From the cell containing the given text, extract its center point as (x, y) coordinate. 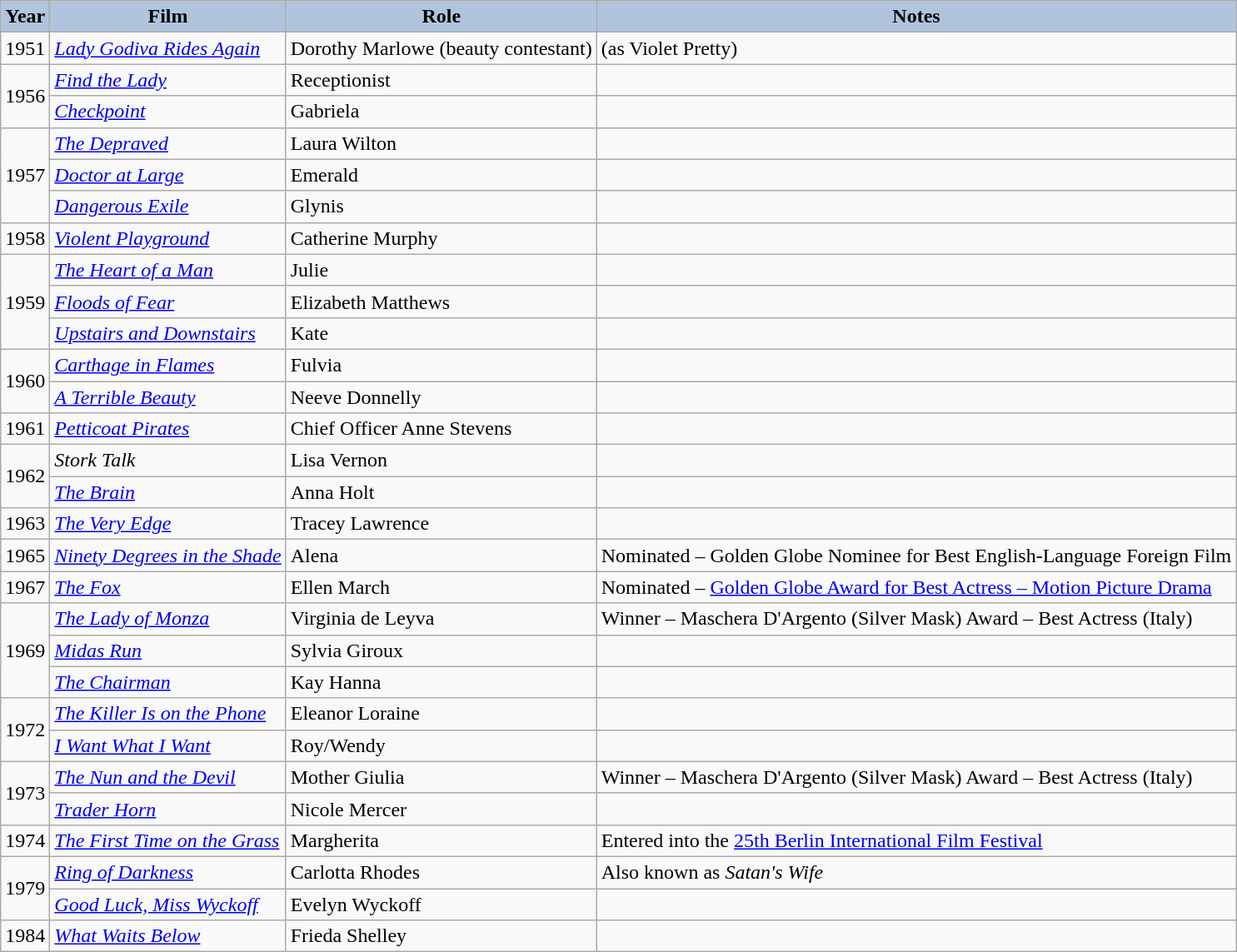
1960 (25, 381)
Carlotta Rhodes (441, 872)
Julie (441, 270)
Chief Officer Anne Stevens (441, 429)
1965 (25, 556)
Kay Hanna (441, 682)
Fulvia (441, 365)
1969 (25, 650)
The Chairman (168, 682)
Entered into the 25th Berlin International Film Festival (916, 840)
Good Luck, Miss Wyckoff (168, 904)
The First Time on the Grass (168, 840)
1961 (25, 429)
Nominated – Golden Globe Award for Best Actress – Motion Picture Drama (916, 587)
Evelyn Wyckoff (441, 904)
The Heart of a Man (168, 270)
1984 (25, 936)
A Terrible Beauty (168, 397)
Sylvia Giroux (441, 650)
(as Violet Pretty) (916, 48)
Film (168, 17)
Mother Giulia (441, 777)
Find the Lady (168, 80)
Carthage in Flames (168, 365)
I Want What I Want (168, 745)
Elizabeth Matthews (441, 302)
Gabriela (441, 112)
1967 (25, 587)
Trader Horn (168, 809)
Catherine Murphy (441, 238)
Emerald (441, 175)
Anna Holt (441, 492)
1951 (25, 48)
Receptionist (441, 80)
Notes (916, 17)
Laura Wilton (441, 143)
Lady Godiva Rides Again (168, 48)
1956 (25, 96)
Year (25, 17)
1959 (25, 302)
Midas Run (168, 650)
What Waits Below (168, 936)
The Depraved (168, 143)
1979 (25, 888)
Nominated – Golden Globe Nominee for Best English-Language Foreign Film (916, 556)
The Nun and the Devil (168, 777)
Stork Talk (168, 461)
Neeve Donnelly (441, 397)
1963 (25, 524)
1958 (25, 238)
Violent Playground (168, 238)
Alena (441, 556)
Kate (441, 333)
Dorothy Marlowe (beauty contestant) (441, 48)
Ring of Darkness (168, 872)
1973 (25, 793)
Lisa Vernon (441, 461)
1962 (25, 476)
The Brain (168, 492)
1974 (25, 840)
Roy/Wendy (441, 745)
Checkpoint (168, 112)
The Lady of Monza (168, 619)
The Very Edge (168, 524)
Frieda Shelley (441, 936)
Nicole Mercer (441, 809)
Glynis (441, 207)
1957 (25, 175)
Tracey Lawrence (441, 524)
The Killer Is on the Phone (168, 714)
Ellen March (441, 587)
Upstairs and Downstairs (168, 333)
Floods of Fear (168, 302)
Role (441, 17)
The Fox (168, 587)
Eleanor Loraine (441, 714)
Dangerous Exile (168, 207)
1972 (25, 730)
Ninety Degrees in the Shade (168, 556)
Also known as Satan's Wife (916, 872)
Virginia de Leyva (441, 619)
Doctor at Large (168, 175)
Margherita (441, 840)
Petticoat Pirates (168, 429)
